Output the [x, y] coordinate of the center of the cell containing the given text.  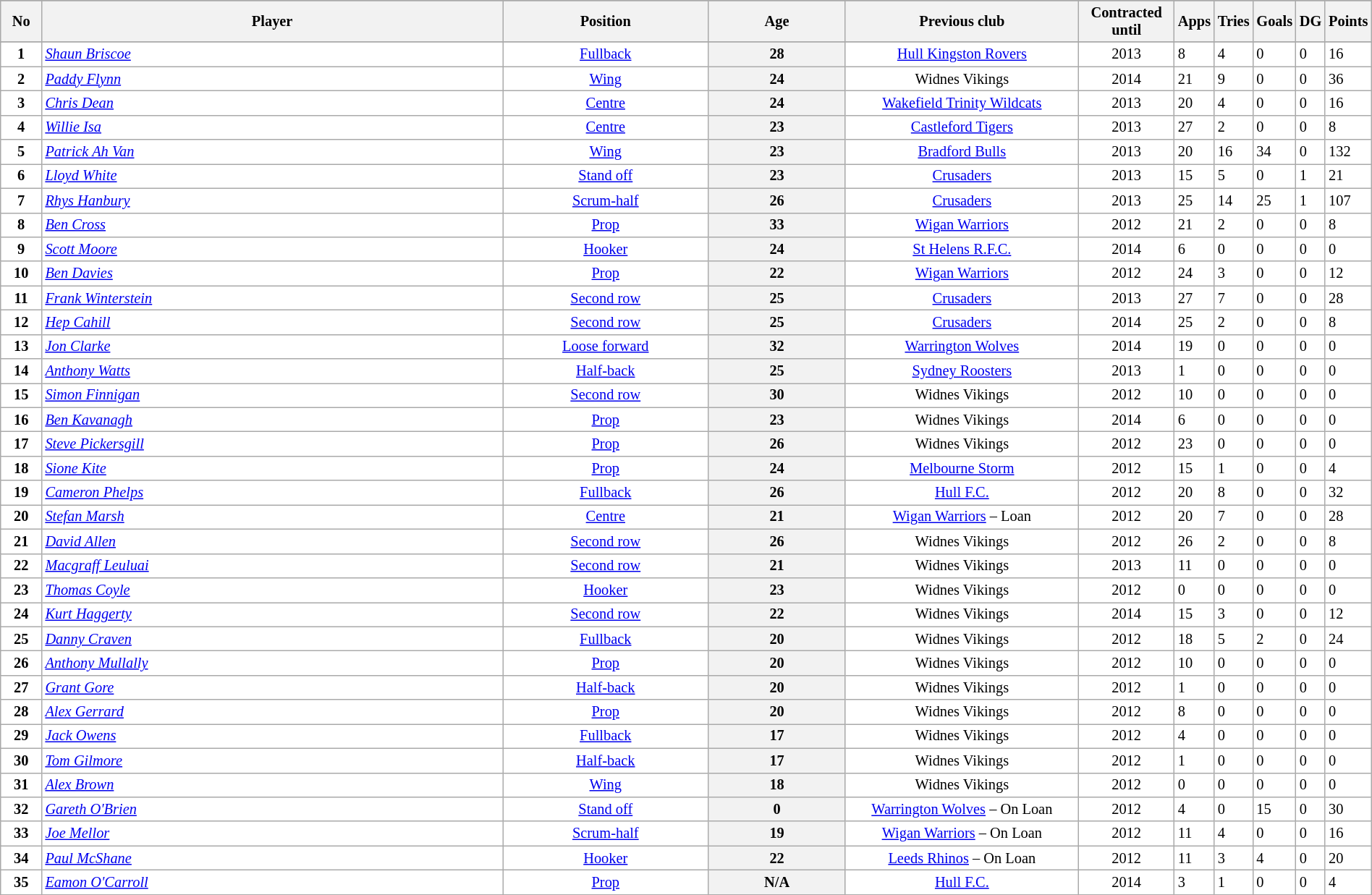
Bradford Bulls [962, 152]
Melbourne Storm [962, 468]
Macgraff Leuluai [272, 566]
Wakefield Trinity Wildcats [962, 103]
Simon Finnigan [272, 395]
Hull Kingston Rovers [962, 54]
Loose forward [606, 347]
N/A [777, 882]
Hep Cahill [272, 322]
No [22, 21]
Player [272, 21]
29 [22, 736]
Cameron Phelps [272, 493]
Points [1348, 21]
Steve Pickersgill [272, 444]
Castleford Tigers [962, 127]
Wigan Warriors – Loan [962, 517]
Anthony Watts [272, 371]
Contracted until [1126, 21]
Position [606, 21]
Patrick Ah Van [272, 152]
Kurt Haggerty [272, 614]
Willie Isa [272, 127]
Previous club [962, 21]
Ben Kavanagh [272, 420]
Tries [1233, 21]
Tom Gilmore [272, 760]
31 [22, 785]
Warrington Wolves [962, 347]
Apps [1194, 21]
107 [1348, 200]
Thomas Coyle [272, 590]
Paul McShane [272, 858]
Rhys Hanbury [272, 200]
Eamon O'Carroll [272, 882]
Age [777, 21]
Shaun Briscoe [272, 54]
Ben Davies [272, 273]
Scott Moore [272, 249]
David Allen [272, 541]
13 [22, 347]
Joe Mellor [272, 834]
Danny Craven [272, 639]
Alex Gerrard [272, 712]
35 [22, 882]
Lloyd White [272, 176]
Sydney Roosters [962, 371]
Alex Brown [272, 785]
Frank Winterstein [272, 298]
Leeds Rhinos – On Loan [962, 858]
St Helens R.F.C. [962, 249]
Jon Clarke [272, 347]
Sione Kite [272, 468]
36 [1348, 79]
Jack Owens [272, 736]
Stefan Marsh [272, 517]
Anthony Mullally [272, 663]
DG [1310, 21]
Paddy Flynn [272, 79]
Warrington Wolves – On Loan [962, 809]
Goals [1274, 21]
Wigan Warriors – On Loan [962, 834]
Gareth O'Brien [272, 809]
Chris Dean [272, 103]
Ben Cross [272, 225]
132 [1348, 152]
Grant Gore [272, 687]
